For the text-containing cell, return its midpoint in (X, Y) coordinate format. 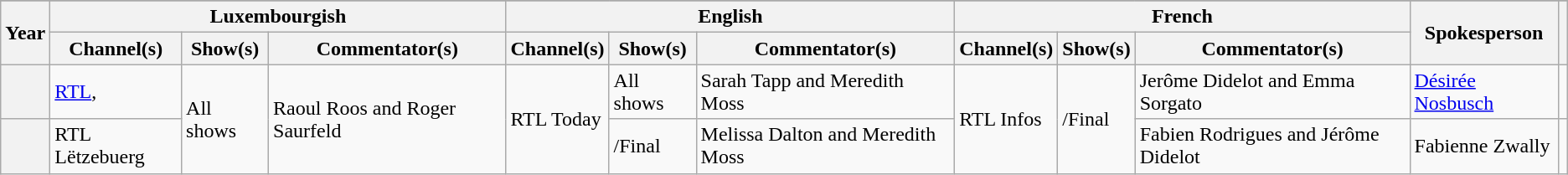
French (1183, 17)
Sarah Tapp and Meredith Moss (826, 92)
Melissa Dalton and Meredith Moss (826, 146)
RTL Lëtzebuerg (116, 146)
RTL Infos (1007, 119)
Raoul Roos and Roger Saurfeld (387, 119)
RTL Today (558, 119)
Jerôme Didelot and Emma Sorgato (1272, 92)
Luxembourgish (278, 17)
Fabienne Zwally (1484, 146)
Désirée Nosbusch (1484, 92)
Spokesperson (1484, 33)
RTL, (116, 92)
Fabien Rodrigues and Jérôme Didelot (1272, 146)
English (730, 17)
Year (25, 33)
